Determine the [x, y] coordinate at the center of the cell enclosing the given text.  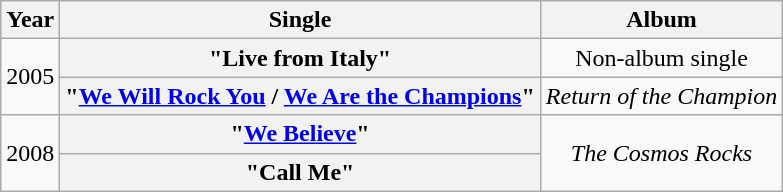
The Cosmos Rocks [661, 153]
"We Will Rock You / We Are the Champions" [300, 96]
Return of the Champion [661, 96]
2005 [30, 77]
Album [661, 20]
Single [300, 20]
"Call Me" [300, 172]
Year [30, 20]
"We Believe" [300, 134]
2008 [30, 153]
"Live from Italy" [300, 58]
Non-album single [661, 58]
